Return the (X, Y) coordinate for the center point of the cell that contains the specified text.  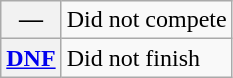
Did not finish (146, 58)
Did not compete (146, 20)
— (31, 20)
DNF (31, 58)
